Find where the given text appears and provide that cell's center as (x, y) coordinate. 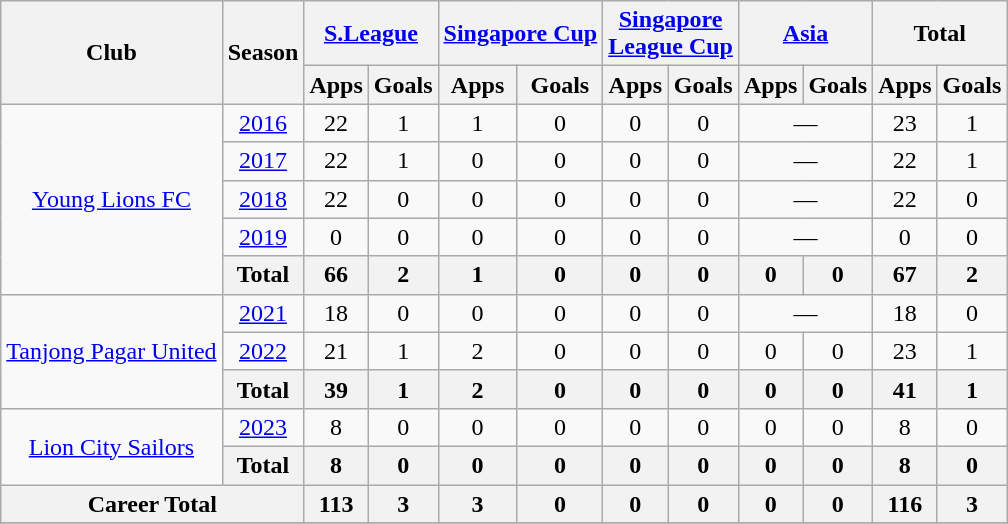
Asia (805, 34)
2021 (263, 313)
39 (336, 389)
2022 (263, 351)
Lion City Sailors (112, 446)
Singapore League Cup (671, 34)
Tanjong Pagar United (112, 351)
Singapore Cup (520, 34)
2017 (263, 161)
2023 (263, 427)
116 (905, 503)
41 (905, 389)
21 (336, 351)
2019 (263, 237)
Club (112, 52)
Young Lions FC (112, 199)
2016 (263, 123)
2018 (263, 199)
66 (336, 275)
S.League (371, 34)
67 (905, 275)
113 (336, 503)
Season (263, 52)
Career Total (152, 503)
